Return the (X, Y) coordinate for the center point of the cell that contains the specified text.  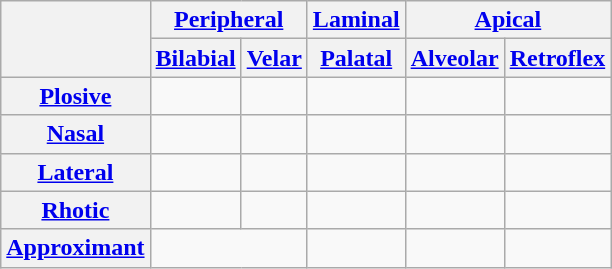
Laminal (356, 20)
Velar (274, 58)
Apical (508, 20)
Retroflex (558, 58)
Plosive (76, 96)
Lateral (76, 172)
Peripheral (228, 20)
Rhotic (76, 210)
Approximant (76, 248)
Nasal (76, 134)
Palatal (356, 58)
Alveolar (454, 58)
Bilabial (196, 58)
